Identify which cell holds the provided text, then report its [X, Y] central coordinate. 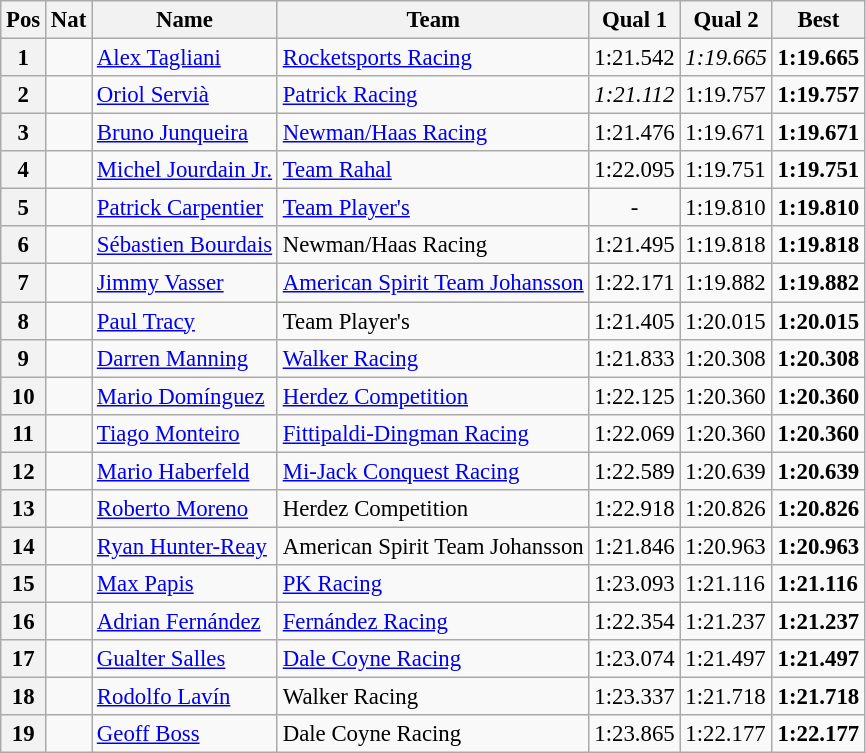
Roberto Moreno [185, 509]
Mario Haberfeld [185, 471]
1:21.542 [634, 58]
18 [24, 697]
1:22.095 [634, 170]
Team Rahal [433, 170]
19 [24, 734]
Mario Domínguez [185, 396]
1:22.354 [634, 621]
11 [24, 433]
8 [24, 321]
Qual 2 [726, 20]
1:21.833 [634, 358]
1:22.125 [634, 396]
1:21.476 [634, 133]
7 [24, 283]
Qual 1 [634, 20]
3 [24, 133]
Michel Jourdain Jr. [185, 170]
1:21.846 [634, 546]
Sébastien Bourdais [185, 245]
12 [24, 471]
5 [24, 208]
1:23.865 [634, 734]
1:23.337 [634, 697]
1:22.069 [634, 433]
Rodolfo Lavín [185, 697]
17 [24, 659]
Rocketsports Racing [433, 58]
1 [24, 58]
6 [24, 245]
14 [24, 546]
Tiago Monteiro [185, 433]
Best [818, 20]
1:21.495 [634, 245]
Geoff Boss [185, 734]
Ryan Hunter-Reay [185, 546]
13 [24, 509]
1:22.589 [634, 471]
Fernández Racing [433, 621]
1:22.918 [634, 509]
Name [185, 20]
16 [24, 621]
Patrick Carpentier [185, 208]
1:23.074 [634, 659]
Gualter Salles [185, 659]
Paul Tracy [185, 321]
Nat [69, 20]
Team [433, 20]
1:21.405 [634, 321]
- [634, 208]
2 [24, 95]
Mi-Jack Conquest Racing [433, 471]
4 [24, 170]
Adrian Fernández [185, 621]
1:23.093 [634, 584]
10 [24, 396]
Jimmy Vasser [185, 283]
Patrick Racing [433, 95]
1:21.112 [634, 95]
9 [24, 358]
Pos [24, 20]
1:22.171 [634, 283]
15 [24, 584]
Alex Tagliani [185, 58]
Fittipaldi-Dingman Racing [433, 433]
Max Papis [185, 584]
Bruno Junqueira [185, 133]
PK Racing [433, 584]
Darren Manning [185, 358]
Oriol Servià [185, 95]
